Extract the [x, y] coordinate from the center of the cell holding the provided text.  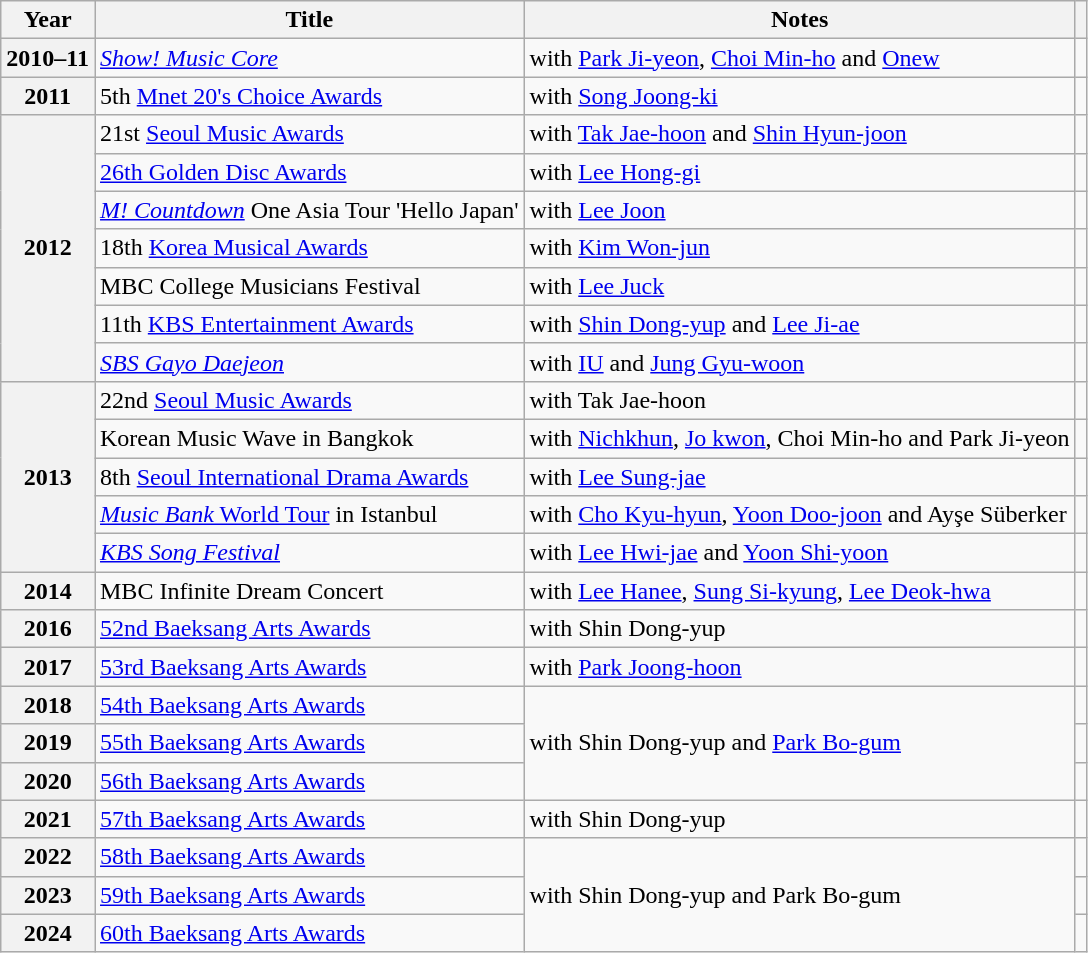
with Lee Joon [800, 210]
53rd Baeksang Arts Awards [309, 667]
2024 [48, 933]
2017 [48, 667]
59th Baeksang Arts Awards [309, 895]
2020 [48, 781]
KBS Song Festival [309, 553]
18th Korea Musical Awards [309, 248]
22nd Seoul Music Awards [309, 400]
SBS Gayo Daejeon [309, 362]
with IU and Jung Gyu-woon [800, 362]
11th KBS Entertainment Awards [309, 324]
with Lee Hwi-jae and Yoon Shi-yoon [800, 553]
Title [309, 20]
57th Baeksang Arts Awards [309, 819]
with Tak Jae-hoon [800, 400]
with Song Joong-ki [800, 96]
2019 [48, 743]
Music Bank World Tour in Istanbul [309, 515]
M! Countdown One Asia Tour 'Hello Japan' [309, 210]
2014 [48, 591]
60th Baeksang Arts Awards [309, 933]
2013 [48, 476]
2023 [48, 895]
MBC College Musicians Festival [309, 286]
5th Mnet 20's Choice Awards [309, 96]
Notes [800, 20]
2021 [48, 819]
58th Baeksang Arts Awards [309, 857]
with Lee Hanee, Sung Si-kyung, Lee Deok-hwa [800, 591]
with Kim Won-jun [800, 248]
with Lee Hong-gi [800, 172]
26th Golden Disc Awards [309, 172]
with Nichkhun, Jo kwon, Choi Min-ho and Park Ji-yeon [800, 438]
2016 [48, 629]
56th Baeksang Arts Awards [309, 781]
with Shin Dong-yup and Lee Ji-ae [800, 324]
2018 [48, 705]
2011 [48, 96]
2022 [48, 857]
54th Baeksang Arts Awards [309, 705]
55th Baeksang Arts Awards [309, 743]
Year [48, 20]
with Lee Juck [800, 286]
with Park Joong-hoon [800, 667]
8th Seoul International Drama Awards [309, 477]
with Park Ji-yeon, Choi Min-ho and Onew [800, 58]
21st Seoul Music Awards [309, 134]
with Tak Jae-hoon and Shin Hyun-joon [800, 134]
MBC Infinite Dream Concert [309, 591]
2010–11 [48, 58]
Show! Music Core [309, 58]
Korean Music Wave in Bangkok [309, 438]
with Lee Sung-jae [800, 477]
with Cho Kyu-hyun, Yoon Doo-joon and Ayşe Süberker [800, 515]
52nd Baeksang Arts Awards [309, 629]
2012 [48, 248]
